Return the [X, Y] coordinate for the center point of the cell that contains the specified text.  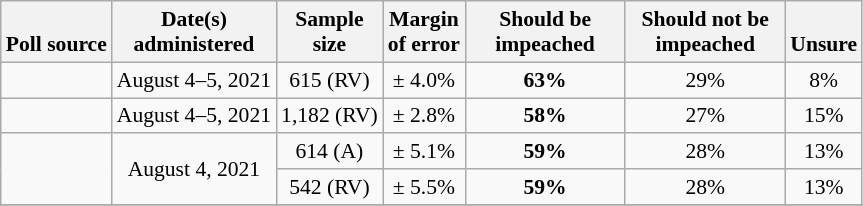
Unsure [824, 32]
Poll source [56, 32]
58% [545, 116]
Marginof error [424, 32]
615 (RV) [330, 80]
614 (A) [330, 152]
Should not beimpeached [705, 32]
± 2.8% [424, 116]
± 5.1% [424, 152]
29% [705, 80]
Date(s)administered [194, 32]
± 5.5% [424, 187]
63% [545, 80]
542 (RV) [330, 187]
Samplesize [330, 32]
August 4, 2021 [194, 170]
± 4.0% [424, 80]
8% [824, 80]
15% [824, 116]
Should be impeached [545, 32]
27% [705, 116]
1,182 (RV) [330, 116]
